Capture the cell that displays the provided text and extract its (X, Y) central coordinate. 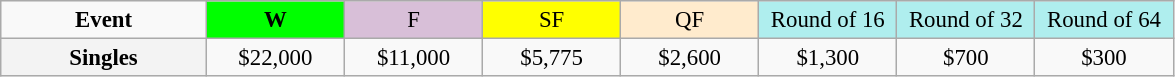
F (413, 20)
Round of 16 (828, 20)
Round of 64 (1104, 20)
Round of 32 (966, 20)
$300 (1104, 58)
$700 (966, 58)
W (275, 20)
$11,000 (413, 58)
Singles (104, 58)
$22,000 (275, 58)
$2,600 (690, 58)
$5,775 (552, 58)
Event (104, 20)
SF (552, 20)
$1,300 (828, 58)
QF (690, 20)
